For the text-containing cell, return its midpoint in (X, Y) coordinate format. 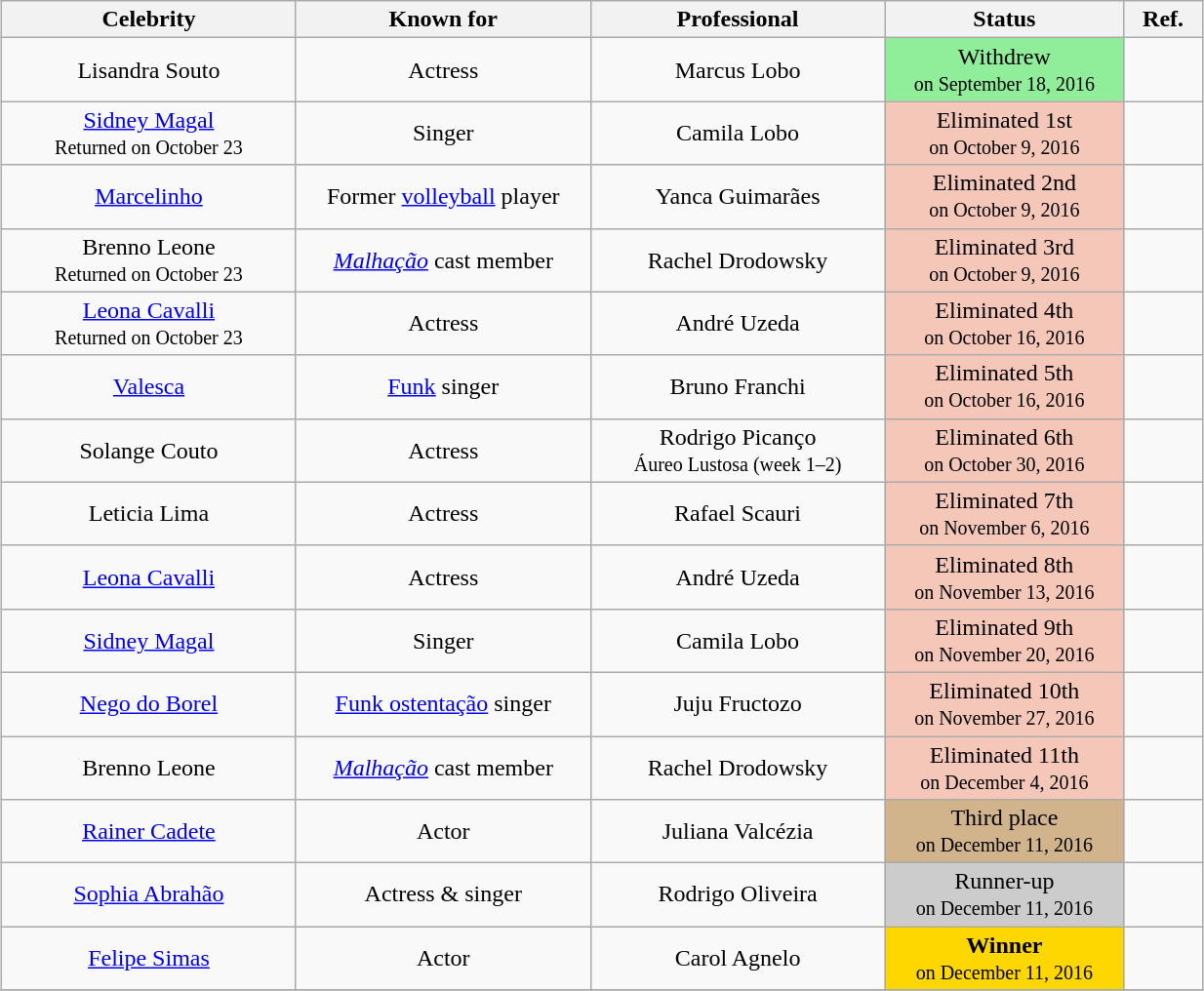
Marcus Lobo (738, 70)
Third placeon December 11, 2016 (1005, 831)
Brenno LeoneReturned on October 23 (149, 259)
Rainer Cadete (149, 831)
Rodrigo Oliveira (738, 895)
Eliminated 1ston October 9, 2016 (1005, 133)
Winneron December 11, 2016 (1005, 958)
Leona CavalliReturned on October 23 (149, 324)
Former volleyball player (443, 197)
Marcelinho (149, 197)
Eliminated 11thon December 4, 2016 (1005, 767)
Nego do Borel (149, 704)
Eliminated 9thon November 20, 2016 (1005, 640)
Actress & singer (443, 895)
Eliminated 4thon October 16, 2016 (1005, 324)
Sidney MagalReturned on October 23 (149, 133)
Withdrewon September 18, 2016 (1005, 70)
Rafael Scauri (738, 513)
Juliana Valcézia (738, 831)
Yanca Guimarães (738, 197)
Brenno Leone (149, 767)
Felipe Simas (149, 958)
Bruno Franchi (738, 386)
Eliminated 2ndon October 9, 2016 (1005, 197)
Eliminated 5thon October 16, 2016 (1005, 386)
Valesca (149, 386)
Lisandra Souto (149, 70)
Runner-upon December 11, 2016 (1005, 895)
Leticia Lima (149, 513)
Known for (443, 20)
Eliminated 8thon November 13, 2016 (1005, 577)
Status (1005, 20)
Carol Agnelo (738, 958)
Solange Couto (149, 451)
Celebrity (149, 20)
Leona Cavalli (149, 577)
Eliminated 10thon November 27, 2016 (1005, 704)
Eliminated 3rdon October 9, 2016 (1005, 259)
Rodrigo PicançoÁureo Lustosa (week 1–2) (738, 451)
Eliminated 7thon November 6, 2016 (1005, 513)
Eliminated 6thon October 30, 2016 (1005, 451)
Juju Fructozo (738, 704)
Funk singer (443, 386)
Funk ostentação singer (443, 704)
Ref. (1163, 20)
Professional (738, 20)
Sidney Magal (149, 640)
Sophia Abrahão (149, 895)
